Return the (X, Y) coordinate for the center point of the cell that contains the specified text.  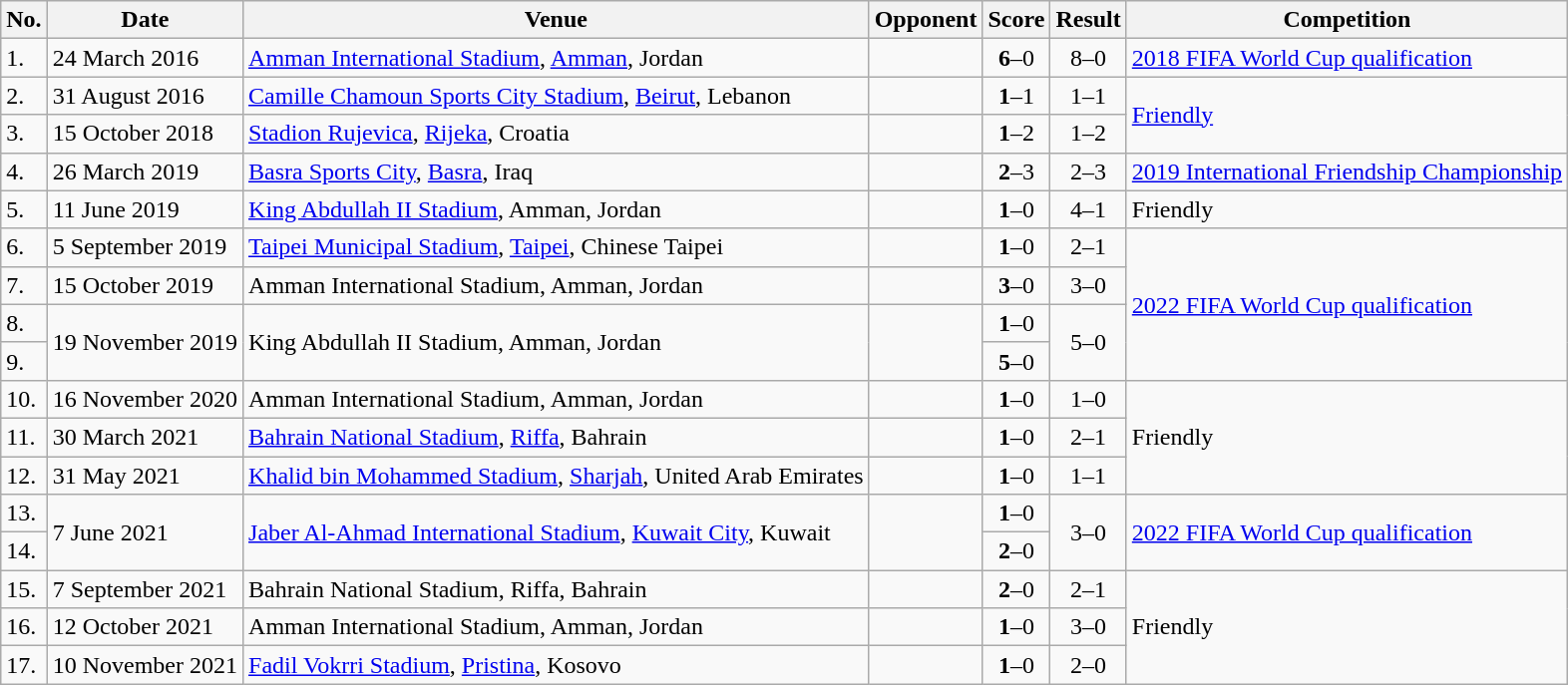
5. (24, 209)
19 November 2019 (145, 342)
13. (24, 514)
Fadil Vokrri Stadium, Pristina, Kosovo (557, 665)
4–1 (1088, 209)
Competition (1347, 20)
6. (24, 247)
11 June 2019 (145, 209)
Basra Sports City, Basra, Iraq (557, 171)
30 March 2021 (145, 437)
16. (24, 627)
Result (1088, 20)
9. (24, 361)
7. (24, 285)
Stadion Rujevica, Rijeka, Croatia (557, 134)
Venue (557, 20)
2018 FIFA World Cup qualification (1347, 58)
Camille Chamoun Sports City Stadium, Beirut, Lebanon (557, 96)
10. (24, 399)
8–0 (1088, 58)
16 November 2020 (145, 399)
12 October 2021 (145, 627)
4. (24, 171)
Opponent (926, 20)
6–0 (1016, 58)
7 September 2021 (145, 589)
15. (24, 589)
3. (24, 134)
Taipei Municipal Stadium, Taipei, Chinese Taipei (557, 247)
31 August 2016 (145, 96)
Khalid bin Mohammed Stadium, Sharjah, United Arab Emirates (557, 476)
10 November 2021 (145, 665)
No. (24, 20)
17. (24, 665)
12. (24, 476)
31 May 2021 (145, 476)
15 October 2018 (145, 134)
15 October 2019 (145, 285)
5 September 2019 (145, 247)
11. (24, 437)
24 March 2016 (145, 58)
Score (1016, 20)
2019 International Friendship Championship (1347, 171)
7 June 2021 (145, 532)
Date (145, 20)
1. (24, 58)
14. (24, 551)
2. (24, 96)
Jaber Al-Ahmad International Stadium, Kuwait City, Kuwait (557, 532)
8. (24, 323)
26 March 2019 (145, 171)
